Extract the [x, y] coordinate from the center of the cell holding the provided text.  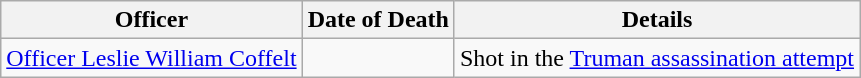
Officer [152, 20]
Officer Leslie William Coffelt [152, 58]
Shot in the Truman assassination attempt [656, 58]
Date of Death [378, 20]
Details [656, 20]
